Return the (x, y) coordinate for the center point of the cell that contains the specified text.  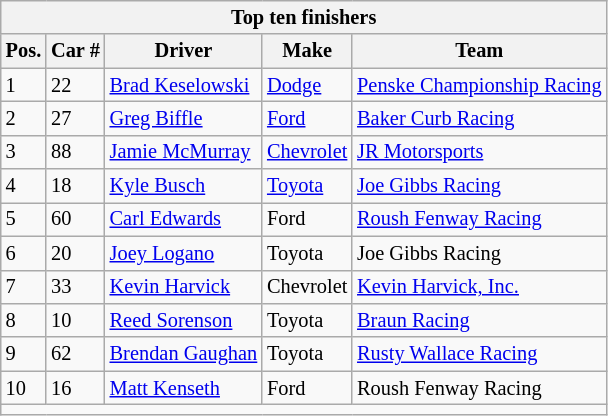
JR Motorsports (479, 152)
Greg Biffle (184, 118)
7 (24, 287)
Team (479, 51)
Top ten finishers (304, 17)
Braun Racing (479, 320)
Dodge (307, 85)
Carl Edwards (184, 219)
5 (24, 219)
Joey Logano (184, 253)
Jamie McMurray (184, 152)
Reed Sorenson (184, 320)
Rusty Wallace Racing (479, 354)
88 (76, 152)
Kyle Busch (184, 186)
Driver (184, 51)
4 (24, 186)
Penske Championship Racing (479, 85)
18 (76, 186)
3 (24, 152)
16 (76, 388)
33 (76, 287)
27 (76, 118)
20 (76, 253)
6 (24, 253)
Kevin Harvick, Inc. (479, 287)
22 (76, 85)
Make (307, 51)
8 (24, 320)
2 (24, 118)
Baker Curb Racing (479, 118)
Brad Keselowski (184, 85)
Pos. (24, 51)
Matt Kenseth (184, 388)
9 (24, 354)
Brendan Gaughan (184, 354)
Car # (76, 51)
1 (24, 85)
60 (76, 219)
Kevin Harvick (184, 287)
62 (76, 354)
